Return (x, y) of the center of cell containing provided text 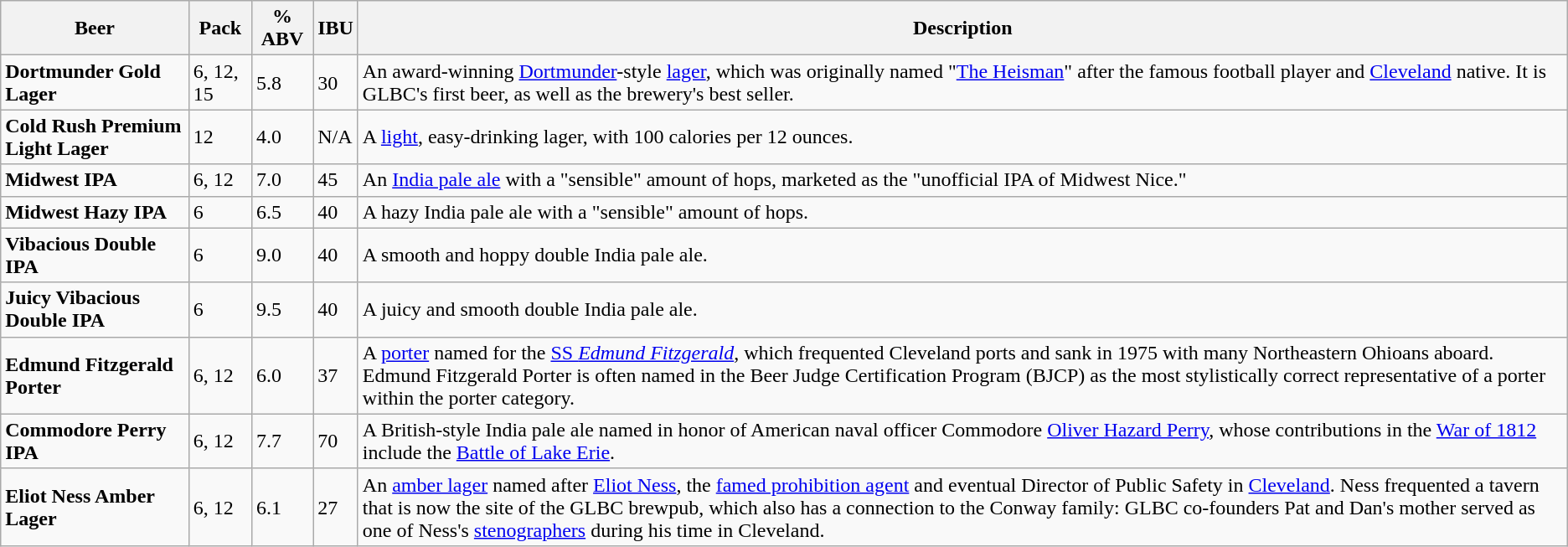
9.0 (281, 255)
Dortmunder Gold Lager (95, 82)
6.0 (281, 375)
A juicy and smooth double India pale ale. (962, 310)
Pack (219, 28)
A hazy India pale ale with a "sensible" amount of hops. (962, 212)
7.7 (281, 441)
A smooth and hoppy double India pale ale. (962, 255)
7.0 (281, 180)
30 (336, 82)
Juicy Vibacious Double IPA (95, 310)
12 (219, 137)
27 (336, 507)
IBU (336, 28)
6, 12, 15 (219, 82)
% ABV (281, 28)
Vibacious Double IPA (95, 255)
Commodore Perry IPA (95, 441)
Edmund Fitzgerald Porter (95, 375)
An India pale ale with a "sensible" amount of hops, marketed as the "unofficial IPA of Midwest Nice." (962, 180)
9.5 (281, 310)
Beer (95, 28)
6.5 (281, 212)
A light, easy-drinking lager, with 100 calories per 12 ounces. (962, 137)
Midwest Hazy IPA (95, 212)
Cold Rush Premium Light Lager (95, 137)
Midwest IPA (95, 180)
45 (336, 180)
70 (336, 441)
Eliot Ness Amber Lager (95, 507)
4.0 (281, 137)
Description (962, 28)
6.1 (281, 507)
37 (336, 375)
N/A (336, 137)
5.8 (281, 82)
